Provide the (X, Y) coordinate of the cell's center where the given text is located.  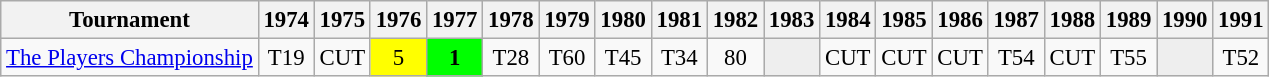
1978 (511, 20)
1985 (904, 20)
1988 (1072, 20)
1976 (398, 20)
1982 (735, 20)
T45 (623, 58)
T60 (567, 58)
1984 (848, 20)
1991 (1241, 20)
1979 (567, 20)
1983 (792, 20)
1975 (342, 20)
1989 (1128, 20)
T28 (511, 58)
Tournament (130, 20)
1977 (455, 20)
1990 (1185, 20)
T19 (286, 58)
T52 (1241, 58)
T34 (679, 58)
1987 (1016, 20)
T54 (1016, 58)
1986 (960, 20)
1974 (286, 20)
T55 (1128, 58)
80 (735, 58)
1 (455, 58)
1980 (623, 20)
The Players Championship (130, 58)
1981 (679, 20)
5 (398, 58)
